Pinpoint the cell where the given text exists, returning its [X, Y] midpoint coordinate. 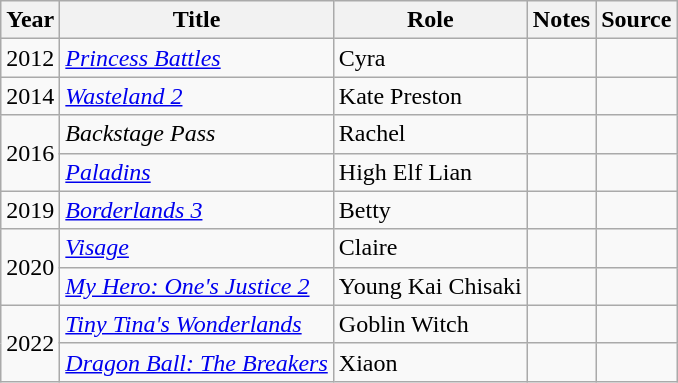
Borderlands 3 [196, 210]
Visage [196, 248]
Dragon Ball: The Breakers [196, 362]
Cyra [430, 58]
Princess Battles [196, 58]
Notes [561, 20]
2020 [30, 267]
2016 [30, 153]
2012 [30, 58]
Goblin Witch [430, 324]
Xiaon [430, 362]
2014 [30, 96]
Kate Preston [430, 96]
Source [636, 20]
Year [30, 20]
Paladins [196, 172]
2019 [30, 210]
Rachel [430, 134]
Title [196, 20]
Backstage Pass [196, 134]
2022 [30, 343]
Claire [430, 248]
Young Kai Chisaki [430, 286]
Betty [430, 210]
My Hero: One's Justice 2 [196, 286]
Tiny Tina's Wonderlands [196, 324]
High Elf Lian [430, 172]
Role [430, 20]
Wasteland 2 [196, 96]
